Return the [x, y] coordinate for the center point of the cell that contains the specified text.  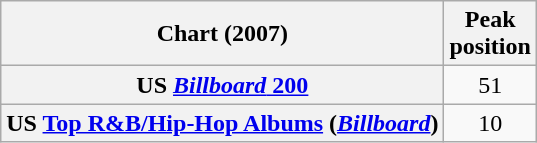
US Top R&B/Hip-Hop Albums (Billboard) [222, 123]
Peak position [490, 34]
US Billboard 200 [222, 85]
51 [490, 85]
Chart (2007) [222, 34]
10 [490, 123]
